Capture the cell that displays the provided text and extract its [X, Y] central coordinate. 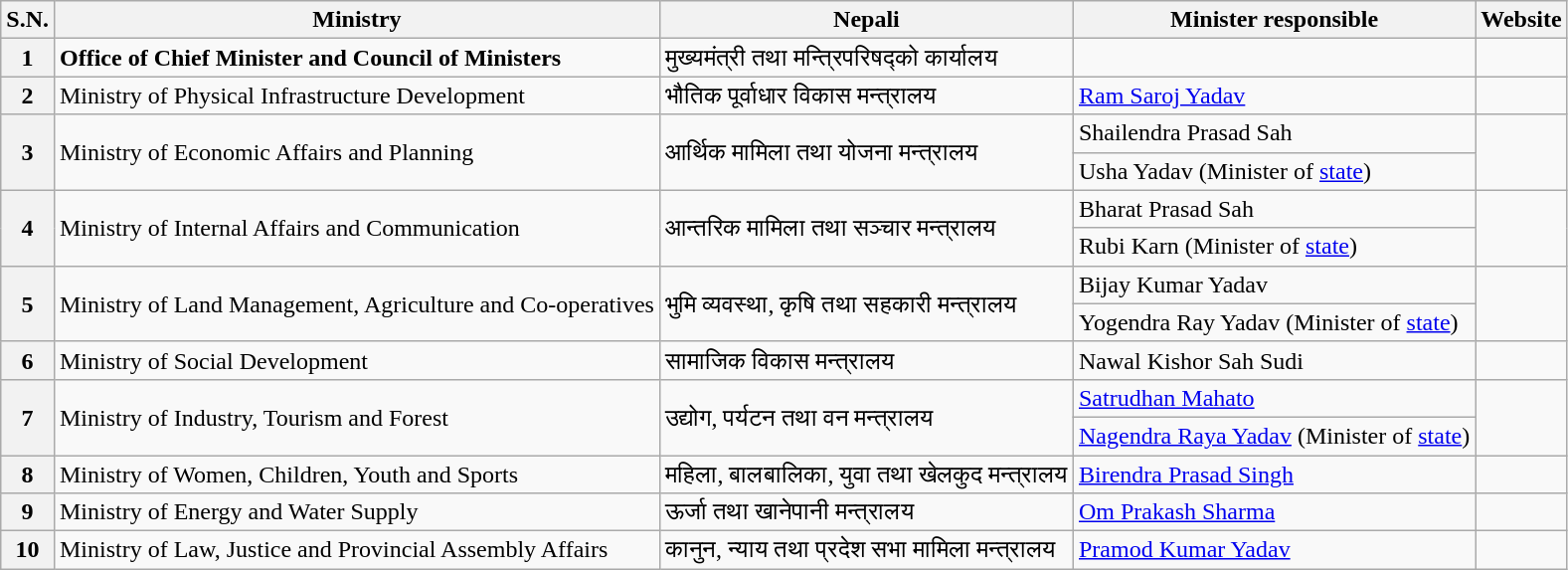
Pramod Kumar Yadav [1274, 550]
भौतिक पूर्वाधार विकास मन्त्रालय [866, 95]
Ministry of Economic Affairs and Planning [356, 152]
Ministry of Social Development [356, 360]
Office of Chief Minister and Council of Ministers [356, 58]
8 [28, 475]
Om Prakash Sharma [1274, 512]
आन्तरिक मामिला तथा सञ्चार मन्त्रालय [866, 228]
Ministry of Energy and Water Supply [356, 512]
6 [28, 360]
2 [28, 95]
1 [28, 58]
4 [28, 228]
उद्योग, पर्यटन तथा वन मन्त्रालय [866, 417]
मुख्यमंत्री तथा मन्त्रिपरिषद्को कार्यालय [866, 58]
Bijay Kumar Yadav [1274, 285]
3 [28, 152]
10 [28, 550]
Ministry of Women, Children, Youth and Sports [356, 475]
S.N. [28, 20]
Satrudhan Mahato [1274, 398]
Ministry of Industry, Tourism and Forest [356, 417]
भुमि व्यवस्था, कृषि तथा सहकारी मन्त्रालय [866, 303]
Ram Saroj Yadav [1274, 95]
Bharat Prasad Sah [1274, 209]
Website [1521, 20]
Ministry of Law, Justice and Provincial Assembly Affairs [356, 550]
Nepali [866, 20]
कानुन, न्याय तथा प्रदेश सभा मामिला मन्त्रालय [866, 550]
Yogendra Ray Yadav (Minister of state) [1274, 322]
7 [28, 417]
9 [28, 512]
Usha Yadav (Minister of state) [1274, 171]
Ministry [356, 20]
Shailendra Prasad Sah [1274, 133]
Rubi Karn (Minister of state) [1274, 247]
आर्थिक मामिला तथा योजना मन्त्रालय [866, 152]
Birendra Prasad Singh [1274, 475]
Ministry of Physical Infrastructure Development [356, 95]
सामाजिक विकास मन्त्रालय [866, 360]
Nawal Kishor Sah Sudi [1274, 360]
Minister responsible [1274, 20]
Ministry of Internal Affairs and Communication [356, 228]
ऊर्जा तथा खानेपानी मन्त्रालय [866, 512]
Nagendra Raya Yadav (Minister of state) [1274, 436]
महिला, बालबालिका, युवा तथा खेलकुद मन्त्रालय [866, 475]
Ministry of Land Management, Agriculture and Co-operatives [356, 303]
5 [28, 303]
